Detect which cell encompasses the target text, then output its (x, y) center coordinate. 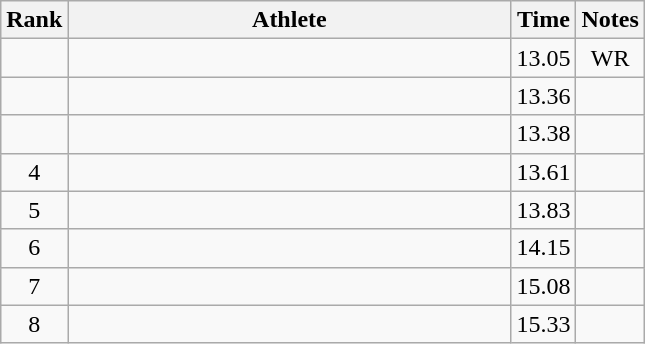
6 (34, 248)
13.61 (544, 172)
7 (34, 286)
Athlete (290, 20)
14.15 (544, 248)
15.08 (544, 286)
13.36 (544, 96)
13.38 (544, 134)
5 (34, 210)
4 (34, 172)
13.83 (544, 210)
13.05 (544, 58)
Notes (610, 20)
WR (610, 58)
Time (544, 20)
8 (34, 324)
Rank (34, 20)
15.33 (544, 324)
